Capture the cell that displays the provided text and extract its [x, y] central coordinate. 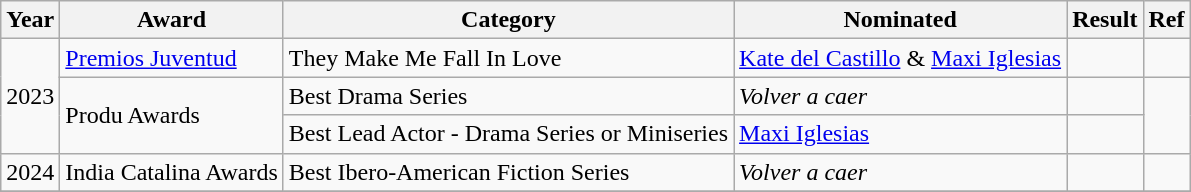
They Make Me Fall In Love [508, 58]
Kate del Castillo & Maxi Iglesias [900, 58]
Premios Juventud [172, 58]
Best Lead Actor - Drama Series or Miniseries [508, 134]
Best Drama Series [508, 96]
Year [30, 20]
Award [172, 20]
2023 [30, 96]
Best Ibero-American Fiction Series [508, 172]
Produ Awards [172, 115]
Result [1105, 20]
India Catalina Awards [172, 172]
Ref [1166, 20]
2024 [30, 172]
Category [508, 20]
Nominated [900, 20]
Maxi Iglesias [900, 134]
